Find where the given text appears and provide that cell's center as [x, y] coordinate. 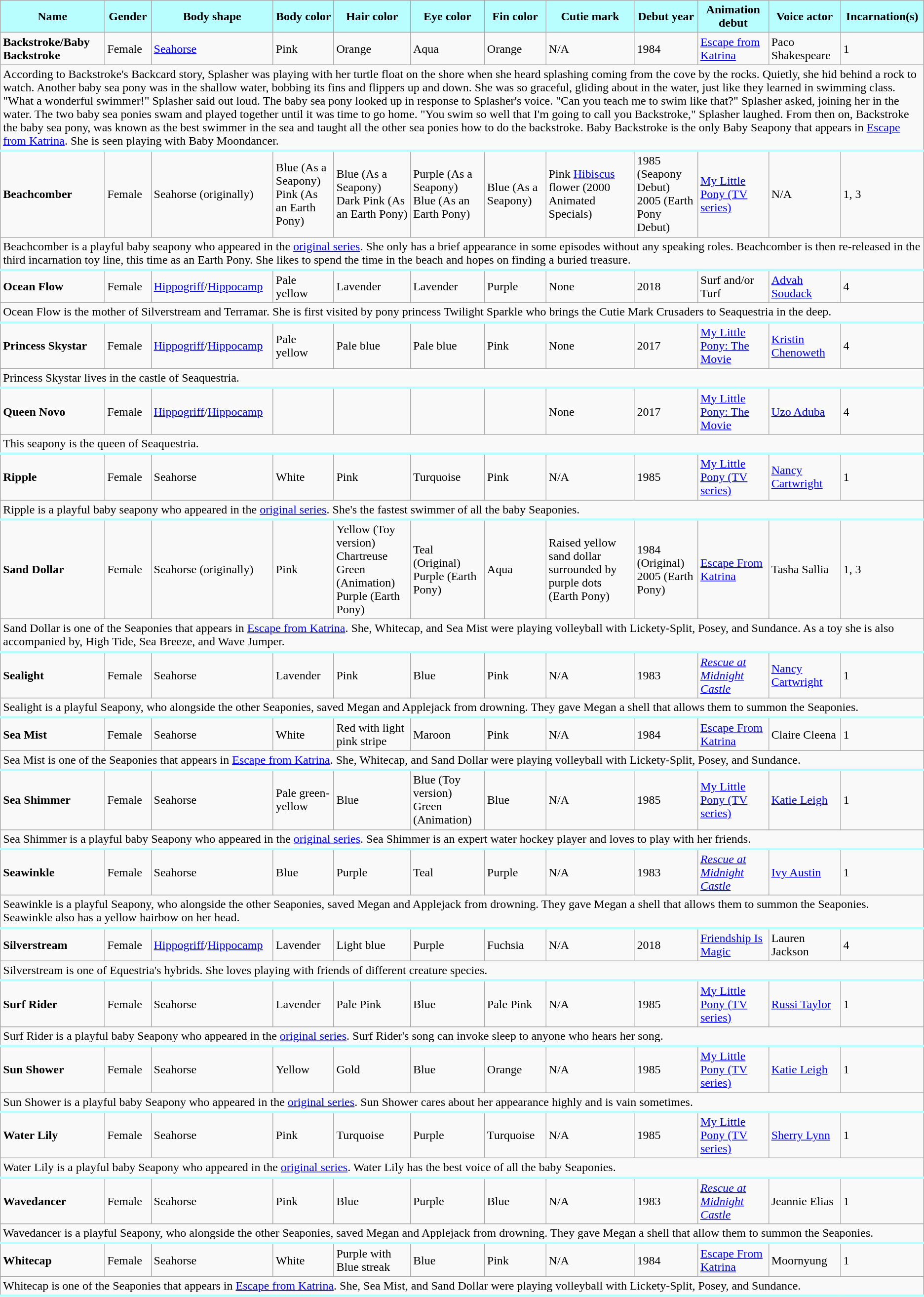
Ripple is a playful baby seapony who appeared in the original series. She's the fastest swimmer of all the baby Seaponies. [462, 510]
Yellow (Toy version)Chartreuse Green (Animation)Purple (Earth Pony) [372, 569]
Silverstream [52, 945]
Fin color [515, 17]
Ocean Flow [52, 286]
Hair color [372, 17]
Tasha Sallia [805, 569]
Escape from Katrina [733, 48]
Voice actor [805, 17]
Incarnation(s) [882, 17]
Sea Shimmer [52, 800]
Paco Shakespeare [805, 48]
Sun Shower [52, 1069]
Body shape [212, 17]
Surf and/or Turf [733, 286]
Animation debut [733, 17]
This seapony is the queen of Seaquestria. [462, 444]
Queen Novo [52, 411]
Beachcomber [52, 194]
Pink Hibiscus flower (2000 Animated Specials) [590, 194]
Body color [303, 17]
Sun Shower is a playful baby Seapony who appeared in the original series. Sun Shower cares about her appearance highly and is vain sometimes. [462, 1102]
Sea Mist [52, 734]
Water Lily is a playful baby Seapony who appeared in the original series. Water Lily has the best voice of all the baby Seaponies. [462, 1168]
Gender [128, 17]
Surf Rider [52, 1004]
Lauren Jackson [805, 945]
1984 (Original)2005 (Earth Pony) [666, 569]
Ripple [52, 477]
Blue (As a Seapony)Pink (As an Earth Pony) [303, 194]
Blue (As a Seapony)Dark Pink (As an Earth Pony) [372, 194]
Claire Cleena [805, 734]
Moornyung [805, 1260]
Advah Soudack [805, 286]
Cutie mark [590, 17]
Silverstream is one of Equestria's hybrids. She loves playing with friends of different creature species. [462, 971]
Light blue [372, 945]
Name [52, 17]
Backstroke/Baby Backstroke [52, 48]
Princess Skystar [52, 346]
Fuchsia [515, 945]
Teal [447, 872]
Debut year [666, 17]
Eye color [447, 17]
Ivy Austin [805, 872]
Sealight [52, 675]
Gold [372, 1069]
Wavedancer [52, 1201]
Water Lily [52, 1135]
Purple with Blue streak [372, 1260]
Surf Rider is a playful baby Seapony who appeared in the original series. Surf Rider's song can invoke sleep to anyone who hears her song. [462, 1036]
1985 (Seapony Debut)2005 (Earth Pony Debut) [666, 194]
Maroon [447, 734]
Whitecap [52, 1260]
Friendship Is Magic [733, 945]
Blue (Toy version)Green (Animation) [447, 800]
Seawinkle [52, 872]
Blue (As a Seapony) [515, 194]
Jeannie Elias [805, 1201]
Princess Skystar lives in the castle of Seaquestria. [462, 378]
Raised yellow sand dollar surrounded by purple dots (Earth Pony) [590, 569]
Kristin Chenoweth [805, 346]
Sand Dollar [52, 569]
Teal (Original)Purple (Earth Pony) [447, 569]
Sherry Lynn [805, 1135]
Russi Taylor [805, 1004]
Yellow [303, 1069]
Uzo Aduba [805, 411]
Purple (As a Seapony)Blue (As an Earth Pony) [447, 194]
Red with light pink stripe [372, 734]
Pale green-yellow [303, 800]
